Locate the cell with the specified text and output its [X, Y] center coordinate. 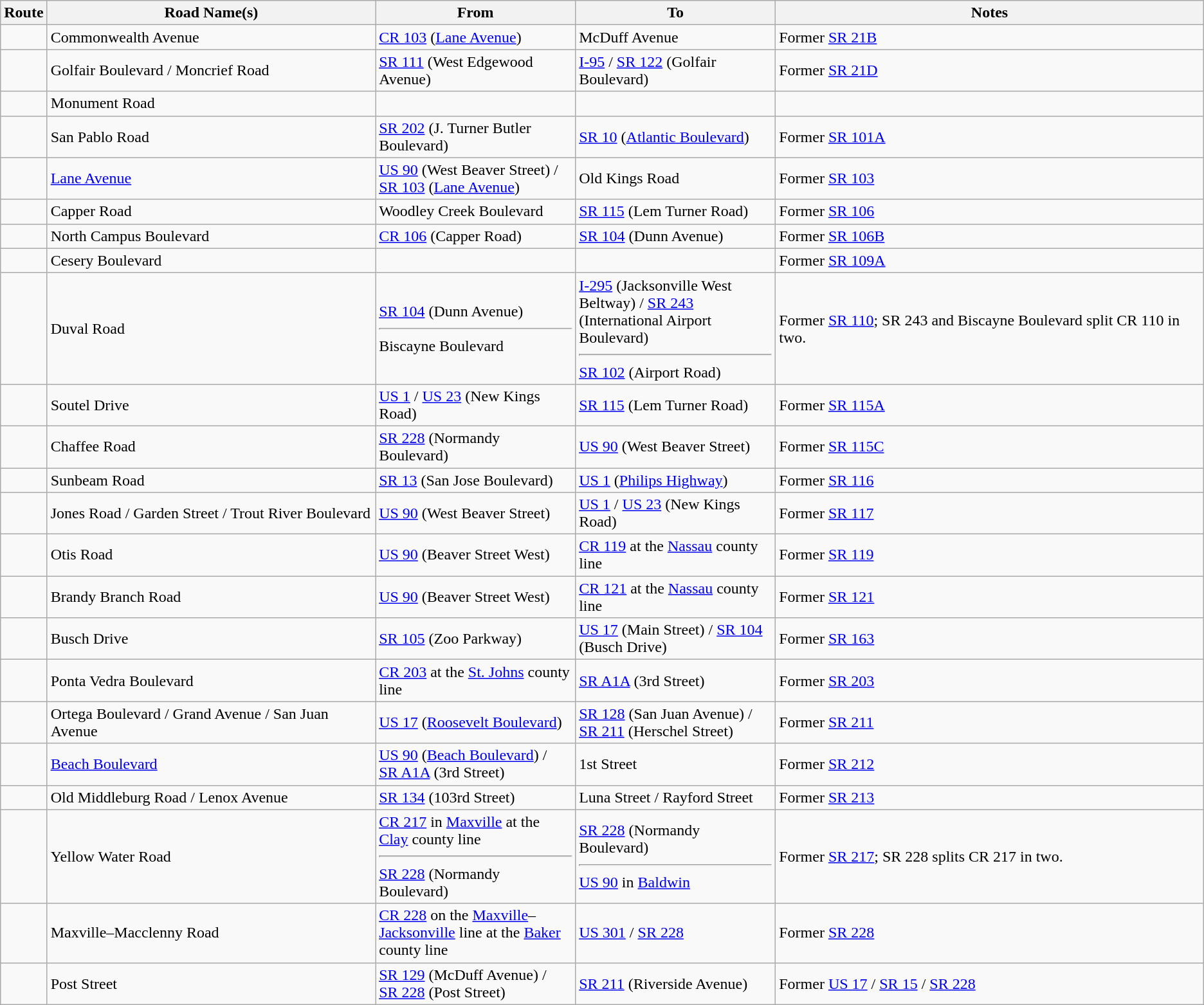
Former SR 21D [990, 71]
Former SR 115A [990, 405]
Route [24, 13]
SR 134 (103rd Street) [476, 797]
US 17 (Main Street) / SR 104 (Busch Drive) [675, 639]
Sunbeam Road [211, 480]
CR 228 on the Maxville–Jacksonville line at the Baker county line [476, 933]
SR 105 (Zoo Parkway) [476, 639]
Former SR 106 [990, 212]
Lane Avenue [211, 179]
Former SR 211 [990, 723]
I-295 (Jacksonville West Beltway) / SR 243 (International Airport Boulevard)SR 102 (Airport Road) [675, 328]
Old Middleburg Road / Lenox Avenue [211, 797]
SR 129 (McDuff Avenue) / SR 228 (Post Street) [476, 984]
McDuff Avenue [675, 37]
Luna Street / Rayford Street [675, 797]
Beach Boulevard [211, 764]
US 90 (West Beaver Street) / SR 103 (Lane Avenue) [476, 179]
Ortega Boulevard / Grand Avenue / San Juan Avenue [211, 723]
Former SR 117 [990, 513]
SR 202 (J. Turner Butler Boulevard) [476, 136]
From [476, 13]
Former SR 163 [990, 639]
Former US 17 / SR 15 / SR 228 [990, 984]
Notes [990, 13]
Former SR 109A [990, 260]
Old Kings Road [675, 179]
Busch Drive [211, 639]
North Campus Boulevard [211, 236]
SR 211 (Riverside Avenue) [675, 984]
Ponta Vedra Boulevard [211, 680]
Maxville–Macclenny Road [211, 933]
Former SR 110; SR 243 and Biscayne Boulevard split CR 110 in two. [990, 328]
Road Name(s) [211, 13]
Woodley Creek Boulevard [476, 212]
CR 106 (Capper Road) [476, 236]
Former SR 119 [990, 556]
CR 217 in Maxville at the Clay county lineSR 228 (Normandy Boulevard) [476, 856]
SR A1A (3rd Street) [675, 680]
Brandy Branch Road [211, 597]
Jones Road / Garden Street / Trout River Boulevard [211, 513]
Post Street [211, 984]
Golfair Boulevard / Moncrief Road [211, 71]
SR 10 (Atlantic Boulevard) [675, 136]
Former SR 103 [990, 179]
Former SR 213 [990, 797]
Capper Road [211, 212]
1st Street [675, 764]
CR 119 at the Nassau county line [675, 556]
CR 203 at the St. Johns county line [476, 680]
SR 228 (Normandy Boulevard)US 90 in Baldwin [675, 856]
Otis Road [211, 556]
US 90 (Beach Boulevard) / SR A1A (3rd Street) [476, 764]
Former SR 217; SR 228 splits CR 217 in two. [990, 856]
Chaffee Road [211, 446]
Former SR 212 [990, 764]
Former SR 115C [990, 446]
US 1 (Philips Highway) [675, 480]
San Pablo Road [211, 136]
CR 121 at the Nassau county line [675, 597]
Commonwealth Avenue [211, 37]
SR 228 (Normandy Boulevard) [476, 446]
SR 13 (San Jose Boulevard) [476, 480]
US 17 (Roosevelt Boulevard) [476, 723]
SR 104 (Dunn Avenue) [675, 236]
Former SR 228 [990, 933]
To [675, 13]
Yellow Water Road [211, 856]
SR 111 (West Edgewood Avenue) [476, 71]
SR 104 (Dunn Avenue)Biscayne Boulevard [476, 328]
Former SR 116 [990, 480]
I-95 / SR 122 (Golfair Boulevard) [675, 71]
Former SR 203 [990, 680]
SR 128 (San Juan Avenue) / SR 211 (Herschel Street) [675, 723]
Duval Road [211, 328]
Cesery Boulevard [211, 260]
Monument Road [211, 104]
Former SR 121 [990, 597]
Former SR 106B [990, 236]
US 301 / SR 228 [675, 933]
CR 103 (Lane Avenue) [476, 37]
Former SR 101A [990, 136]
Soutel Drive [211, 405]
Former SR 21B [990, 37]
